Output the (x, y) coordinate of the center of the cell containing the given text.  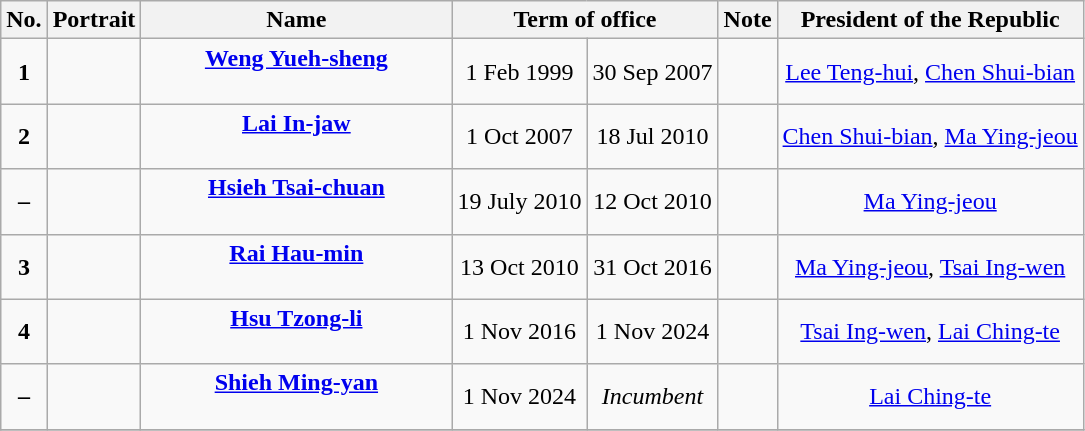
Chen Shui-bian, Ma Ying-jeou (930, 136)
Ma Ying-jeou, Tsai Ing-wen (930, 266)
President of the Republic (930, 20)
Hsu Tzong-li (296, 332)
3 (24, 266)
Note (748, 20)
Rai Hau-min (296, 266)
1 Oct 2007 (520, 136)
13 Oct 2010 (520, 266)
Weng Yueh-sheng (296, 72)
1 Feb 1999 (520, 72)
19 July 2010 (520, 202)
No. (24, 20)
Lee Teng-hui, Chen Shui-bian (930, 72)
Shieh Ming-yan (296, 396)
1 (24, 72)
Tsai Ing-wen, Lai Ching-te (930, 332)
Term of office (585, 20)
4 (24, 332)
Portrait (94, 20)
12 Oct 2010 (652, 202)
31 Oct 2016 (652, 266)
Hsieh Tsai-chuan (296, 202)
1 Nov 2016 (520, 332)
Ma Ying-jeou (930, 202)
30 Sep 2007 (652, 72)
Lai Ching-te (930, 396)
Incumbent (652, 396)
Lai In-jaw (296, 136)
2 (24, 136)
Name (296, 20)
18 Jul 2010 (652, 136)
